For the text-containing cell, return its midpoint in [x, y] coordinate format. 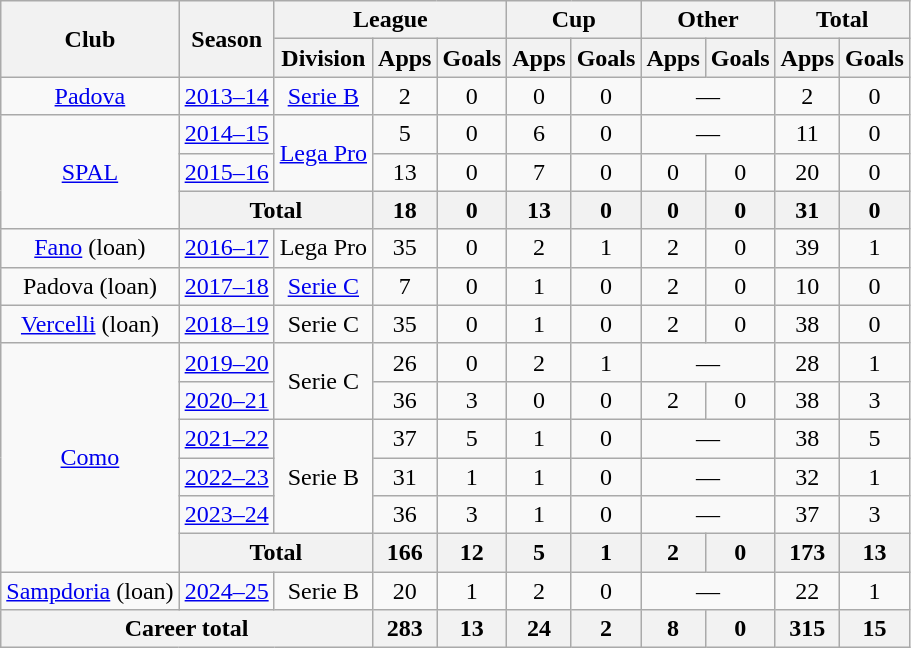
24 [539, 629]
League [390, 20]
2013–14 [226, 96]
173 [807, 553]
2015–16 [226, 172]
SPAL [90, 172]
2018–19 [226, 324]
2017–18 [226, 286]
315 [807, 629]
Fano (loan) [90, 248]
Season [226, 39]
2020–21 [226, 400]
Padova (loan) [90, 286]
26 [405, 362]
Career total [187, 629]
22 [807, 591]
Club [90, 39]
2016–17 [226, 248]
32 [807, 477]
Other [708, 20]
Padova [90, 96]
11 [807, 134]
18 [405, 210]
6 [539, 134]
15 [875, 629]
8 [673, 629]
283 [405, 629]
2021–22 [226, 438]
10 [807, 286]
39 [807, 248]
2024–25 [226, 591]
2019–20 [226, 362]
Vercelli (loan) [90, 324]
2023–24 [226, 515]
166 [405, 553]
Cup [574, 20]
12 [472, 553]
2014–15 [226, 134]
28 [807, 362]
2022–23 [226, 477]
Division [323, 58]
Como [90, 457]
Sampdoria (loan) [90, 591]
